Provide the [X, Y] coordinate of the cell's center where the given text is located.  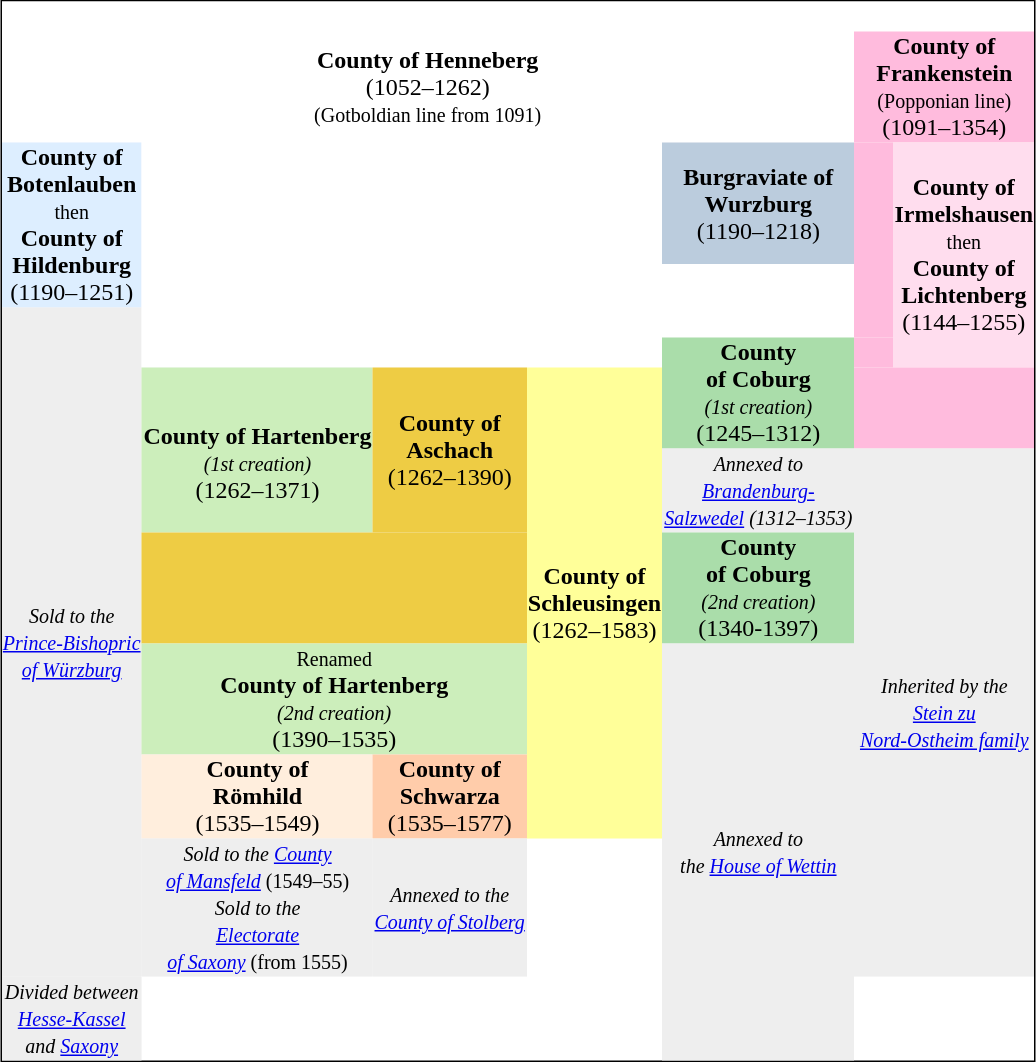
County ofAschach(1262–1390) [450, 450]
County of Hartenberg(1st creation)(1262–1371) [258, 450]
County ofRömhild(1535–1549) [258, 796]
Inherited by the Stein zu Nord-Ostheim family [944, 712]
Annexed to the County of Stolberg [450, 907]
Annexed tothe House of Wettin [758, 852]
County ofBotenlaubenthenCounty ofHildenburg(1190–1251) [72, 224]
Annexed toBrandenburg-Salzwedel (1312–1353) [758, 490]
County ofFrankenstein(Popponian line)(1091–1354) [944, 88]
County ofSchwarza(1535–1577) [450, 796]
Sold to the Countyof Mansfeld (1549–55)Sold to the Electorateof Saxony (from 1555) [258, 907]
Sold to thePrince-Bishopricof Würzburg [72, 642]
Divided between Hesse-Kasseland Saxony [72, 1018]
County ofIrmelshausenthenCounty ofLichtenberg(1144–1255) [964, 254]
Countyof Coburg(1st creation)(1245–1312) [758, 394]
Burgraviate ofWurzburg(1190–1218) [758, 203]
County ofSchleusingen(1262–1583) [594, 604]
County of Henneberg(1052–1262)(Gotboldian line from 1091) [428, 88]
RenamedCounty of Hartenberg(2nd creation)(1390–1535) [334, 700]
Countyof Coburg(2nd creation)(1340-1397) [758, 588]
